Pinpoint the cell where the given text exists, returning its [x, y] midpoint coordinate. 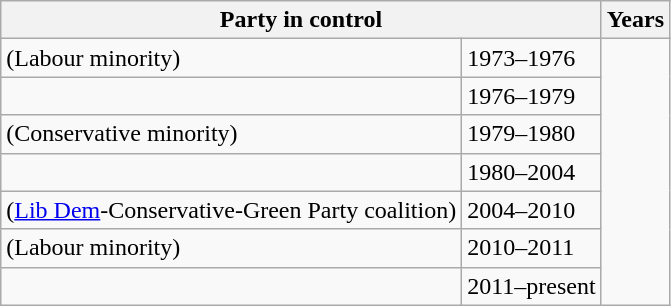
2004–2010 [532, 210]
2010–2011 [532, 248]
(Lib Dem-Conservative-Green Party coalition) [232, 210]
2011–present [532, 286]
1973–1976 [532, 58]
(Conservative minority) [232, 134]
1980–2004 [532, 172]
Years [635, 20]
1976–1979 [532, 96]
Party in control [301, 20]
1979–1980 [532, 134]
